Locate the cell with the specified text and output its (X, Y) center coordinate. 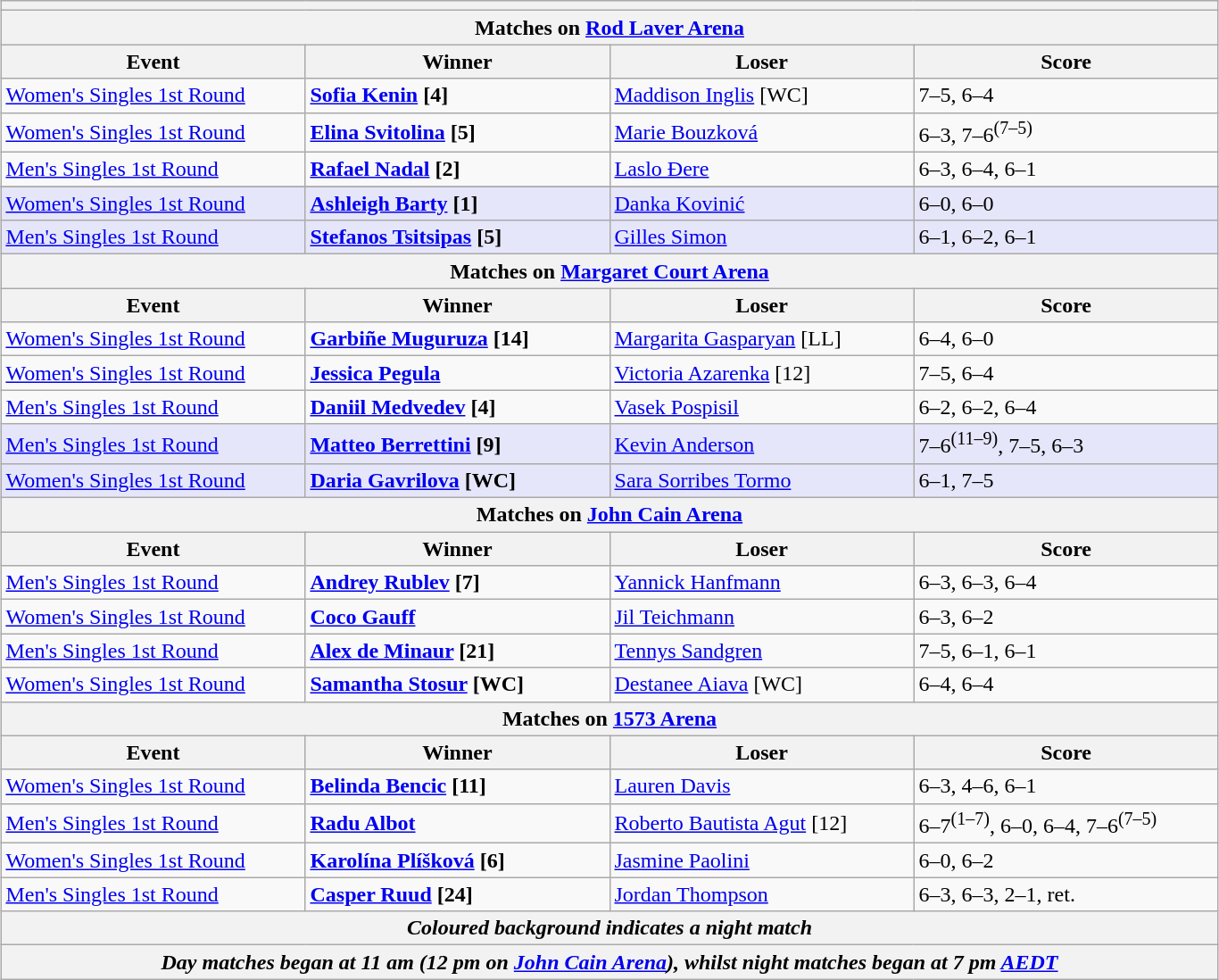
Yannick Hanfmann (762, 583)
6–3, 6–2 (1066, 617)
6–0, 6–2 (1066, 860)
Victoria Azarenka [12] (762, 373)
Elina Svitolina [5] (457, 132)
Belinda Bencic [11] (457, 786)
Samantha Stosur [WC] (457, 685)
Marie Bouzková (762, 132)
Stefanos Tsitsipas [5] (457, 237)
6–2, 6–2, 6–4 (1066, 407)
Coco Gauff (457, 617)
6–3, 4–6, 6–1 (1066, 786)
Jordan Thompson (762, 894)
Casper Ruud [24] (457, 894)
6–1, 7–5 (1066, 481)
Roberto Bautista Agut [12] (762, 823)
Radu Albot (457, 823)
Danka Kovinić (762, 203)
6–1, 6–2, 6–1 (1066, 237)
Day matches began at 11 am (12 pm on John Cain Arena), whilst night matches began at 7 pm AEDT (609, 962)
Laslo Đere (762, 170)
6–3, 6–4, 6–1 (1066, 170)
Lauren Davis (762, 786)
6–3, 7–6(7–5) (1066, 132)
6–4, 6–4 (1066, 685)
Tennys Sandgren (762, 651)
Daria Gavrilova [WC] (457, 481)
7–5, 6–1, 6–1 (1066, 651)
Alex de Minaur [21] (457, 651)
Rafael Nadal [2] (457, 170)
6–3, 6–3, 6–4 (1066, 583)
Karolína Plíšková [6] (457, 860)
Andrey Rublev [7] (457, 583)
Jasmine Paolini (762, 860)
Coloured background indicates a night match (609, 928)
7–6(11–9), 7–5, 6–3 (1066, 444)
6–7(1–7), 6–0, 6–4, 7–6(7–5) (1066, 823)
Daniil Medvedev [4] (457, 407)
Maddison Inglis [WC] (762, 96)
Ashleigh Barty [1] (457, 203)
Destanee Aiava [WC] (762, 685)
Jessica Pegula (457, 373)
Matches on Margaret Court Arena (609, 271)
Jil Teichmann (762, 617)
6–3, 6–3, 2–1, ret. (1066, 894)
Kevin Anderson (762, 444)
Matches on Rod Laver Arena (609, 28)
Matteo Berrettini [9] (457, 444)
6–4, 6–0 (1066, 339)
Matches on 1573 Arena (609, 718)
6–0, 6–0 (1066, 203)
Sara Sorribes Tormo (762, 481)
Gilles Simon (762, 237)
Vasek Pospisil (762, 407)
Margarita Gasparyan [LL] (762, 339)
Garbiñe Muguruza [14] (457, 339)
Sofia Kenin [4] (457, 96)
Matches on John Cain Arena (609, 515)
